Identify which cell holds the provided text, then report its (x, y) central coordinate. 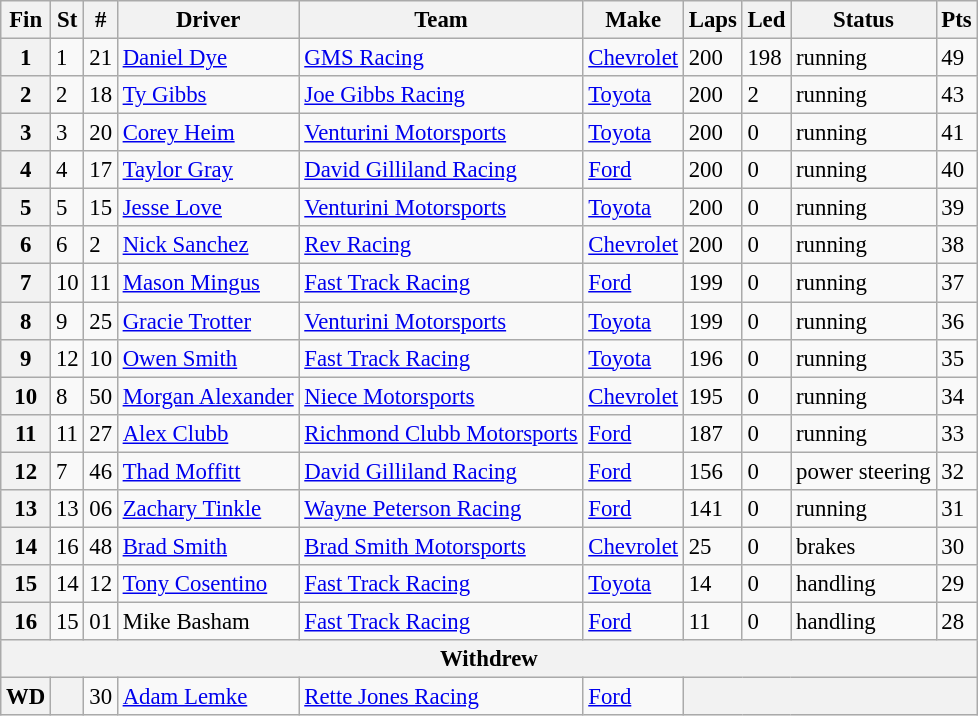
37 (956, 283)
39 (956, 208)
Zachary Tinkle (208, 509)
43 (956, 95)
Daniel Dye (208, 58)
Brad Smith Motorsports (441, 546)
06 (100, 509)
brakes (864, 546)
Team (441, 20)
21 (100, 58)
Alex Clubb (208, 433)
156 (712, 471)
46 (100, 471)
Morgan Alexander (208, 396)
196 (712, 358)
WD (26, 697)
Wayne Peterson Racing (441, 509)
31 (956, 509)
Corey Heim (208, 133)
Make (633, 20)
41 (956, 133)
Niece Motorsports (441, 396)
Mike Basham (208, 621)
GMS Racing (441, 58)
Gracie Trotter (208, 321)
48 (100, 546)
50 (100, 396)
Rette Jones Racing (441, 697)
141 (712, 509)
Ty Gibbs (208, 95)
Mason Mingus (208, 283)
Jesse Love (208, 208)
Richmond Clubb Motorsports (441, 433)
49 (956, 58)
28 (956, 621)
Rev Racing (441, 245)
36 (956, 321)
Nick Sanchez (208, 245)
St (68, 20)
195 (712, 396)
40 (956, 170)
20 (100, 133)
32 (956, 471)
Joe Gibbs Racing (441, 95)
187 (712, 433)
Withdrew (489, 659)
Fin (26, 20)
33 (956, 433)
Status (864, 20)
# (100, 20)
Laps (712, 20)
Tony Cosentino (208, 584)
power steering (864, 471)
Brad Smith (208, 546)
Led (766, 20)
Driver (208, 20)
29 (956, 584)
Owen Smith (208, 358)
35 (956, 358)
18 (100, 95)
38 (956, 245)
Adam Lemke (208, 697)
Pts (956, 20)
198 (766, 58)
34 (956, 396)
01 (100, 621)
17 (100, 170)
Thad Moffitt (208, 471)
27 (100, 433)
Taylor Gray (208, 170)
